Find where the given text appears and provide that cell's center as (X, Y) coordinate. 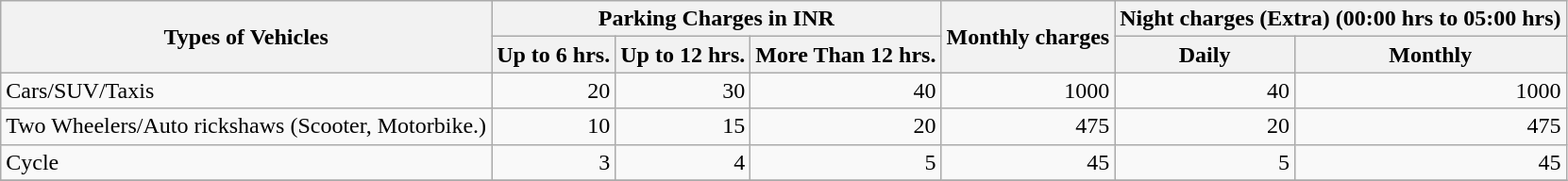
Night charges (Extra) (00:00 hrs to 05:00 hrs) (1340, 19)
Cars/SUV/Taxis (246, 90)
More Than 12 hrs. (846, 55)
Up to 12 hrs. (683, 55)
Daily (1205, 55)
Types of Vehicles (246, 37)
Up to 6 hrs. (553, 55)
Parking Charges in INR (717, 19)
Cycle (246, 162)
3 (553, 162)
Monthly (1430, 55)
Monthly charges (1028, 37)
Two Wheelers/Auto rickshaws (Scooter, Motorbike.) (246, 126)
10 (553, 126)
4 (683, 162)
30 (683, 90)
15 (683, 126)
